Output the [x, y] coordinate of the center of the cell containing the given text.  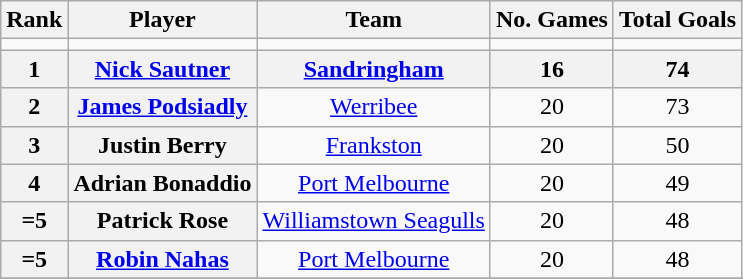
Robin Nahas [162, 259]
Werribee [374, 107]
Justin Berry [162, 145]
James Podsiadly [162, 107]
50 [677, 145]
16 [552, 69]
Sandringham [374, 69]
Frankston [374, 145]
No. Games [552, 20]
3 [34, 145]
2 [34, 107]
Adrian Bonaddio [162, 183]
Total Goals [677, 20]
Patrick Rose [162, 221]
Player [162, 20]
1 [34, 69]
Rank [34, 20]
74 [677, 69]
Williamstown Seagulls [374, 221]
4 [34, 183]
Nick Sautner [162, 69]
49 [677, 183]
73 [677, 107]
Team [374, 20]
